Detect which cell encompasses the target text, then output its [x, y] center coordinate. 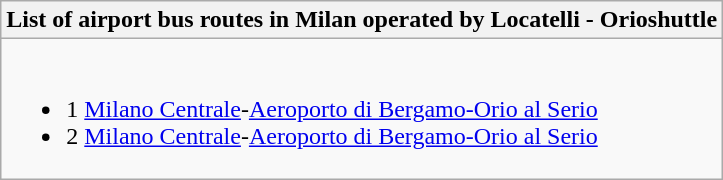
List of airport bus routes in Milan operated by Locatelli - Orioshuttle [362, 20]
1 Milano Centrale-Aeroporto di Bergamo-Orio al Serio2 Milano Centrale-Aeroporto di Bergamo-Orio al Serio [362, 109]
